Return [X, Y] of the center of cell containing provided text 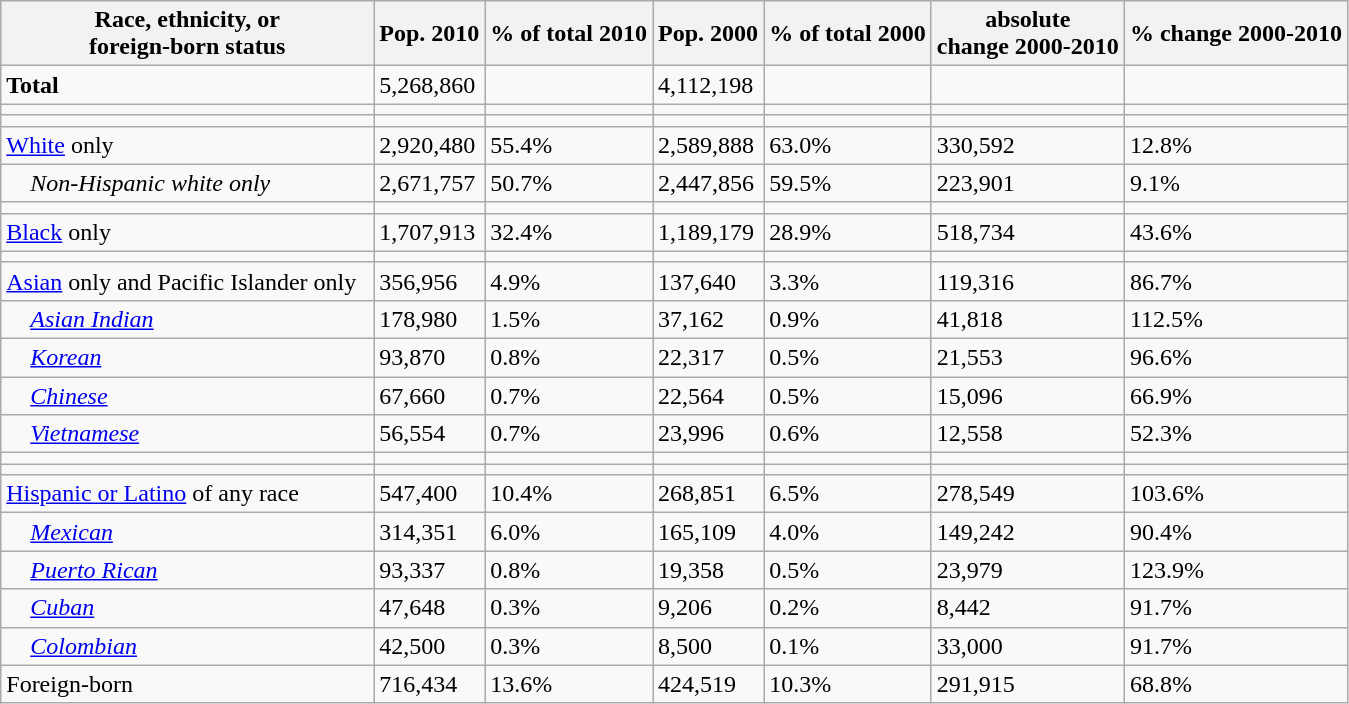
119,316 [1028, 281]
3.3% [848, 281]
28.9% [848, 232]
55.4% [569, 145]
4.9% [569, 281]
15,096 [1028, 395]
Chinese [188, 395]
23,979 [1028, 570]
63.0% [848, 145]
68.8% [1236, 684]
6.5% [848, 494]
Race, ethnicity, orforeign-born status [188, 34]
Korean [188, 357]
178,980 [430, 319]
716,434 [430, 684]
223,901 [1028, 183]
19,358 [708, 570]
42,500 [430, 646]
66.9% [1236, 395]
9,206 [708, 608]
Total [188, 85]
43.6% [1236, 232]
Foreign-born [188, 684]
21,553 [1028, 357]
2,447,856 [708, 183]
% of total 2010 [569, 34]
1,189,179 [708, 232]
0.2% [848, 608]
13.6% [569, 684]
Puerto Rican [188, 570]
50.7% [569, 183]
10.4% [569, 494]
0.6% [848, 434]
112.5% [1236, 319]
278,549 [1028, 494]
56,554 [430, 434]
8,500 [708, 646]
59.5% [848, 183]
12.8% [1236, 145]
5,268,860 [430, 85]
9.1% [1236, 183]
2,589,888 [708, 145]
67,660 [430, 395]
47,648 [430, 608]
White only [188, 145]
90.4% [1236, 532]
93,337 [430, 570]
Non-Hispanic white only [188, 183]
Black only [188, 232]
Mexican [188, 532]
2,671,757 [430, 183]
22,317 [708, 357]
8,442 [1028, 608]
137,640 [708, 281]
% of total 2000 [848, 34]
Colombian [188, 646]
4.0% [848, 532]
356,956 [430, 281]
424,519 [708, 684]
268,851 [708, 494]
4,112,198 [708, 85]
Asian Indian [188, 319]
314,351 [430, 532]
absolutechange 2000-2010 [1028, 34]
32.4% [569, 232]
86.7% [1236, 281]
1.5% [569, 319]
103.6% [1236, 494]
0.1% [848, 646]
12,558 [1028, 434]
10.3% [848, 684]
330,592 [1028, 145]
1,707,913 [430, 232]
33,000 [1028, 646]
165,109 [708, 532]
6.0% [569, 532]
Cuban [188, 608]
Asian only and Pacific Islander only [188, 281]
96.6% [1236, 357]
518,734 [1028, 232]
Hispanic or Latino of any race [188, 494]
149,242 [1028, 532]
23,996 [708, 434]
52.3% [1236, 434]
22,564 [708, 395]
2,920,480 [430, 145]
291,915 [1028, 684]
% change 2000-2010 [1236, 34]
0.9% [848, 319]
37,162 [708, 319]
41,818 [1028, 319]
547,400 [430, 494]
Vietnamese [188, 434]
123.9% [1236, 570]
93,870 [430, 357]
Pop. 2000 [708, 34]
Pop. 2010 [430, 34]
